Scan for the cell matching the given text and deliver its (X, Y) coordinate at center. 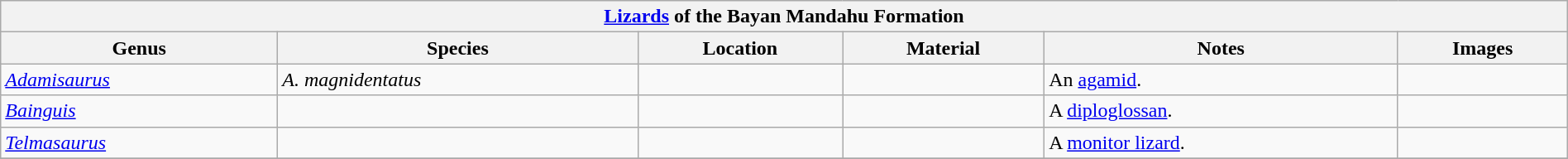
Material (944, 48)
A monitor lizard. (1221, 142)
Genus (139, 48)
Location (739, 48)
Adamisaurus (139, 79)
A diploglossan. (1221, 111)
Telmasaurus (139, 142)
Lizards of the Bayan Mandahu Formation (784, 17)
Species (458, 48)
An agamid. (1221, 79)
Bainguis (139, 111)
Images (1482, 48)
A. magnidentatus (458, 79)
Notes (1221, 48)
